Output the (x, y) coordinate of the center of the cell containing the given text.  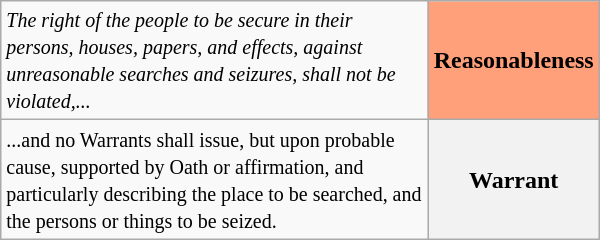
Warrant (514, 180)
Reasonableness (514, 60)
